Output the (x, y) coordinate of the center of the cell containing the given text.  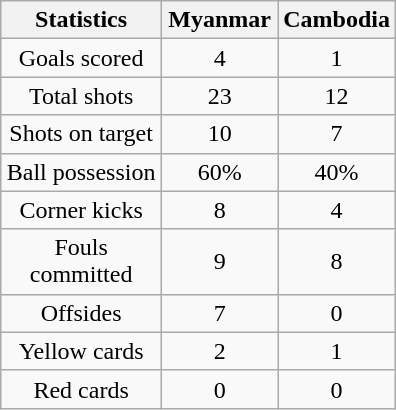
Corner kicks (82, 210)
Offsides (82, 313)
Fouls committed (82, 262)
9 (220, 262)
40% (337, 172)
Goals scored (82, 58)
Red cards (82, 389)
Yellow cards (82, 351)
10 (220, 134)
60% (220, 172)
Myanmar (220, 20)
Shots on target (82, 134)
Statistics (82, 20)
Cambodia (337, 20)
12 (337, 96)
Total shots (82, 96)
Ball possession (82, 172)
23 (220, 96)
2 (220, 351)
